From the cell containing the given text, extract its center point as [X, Y] coordinate. 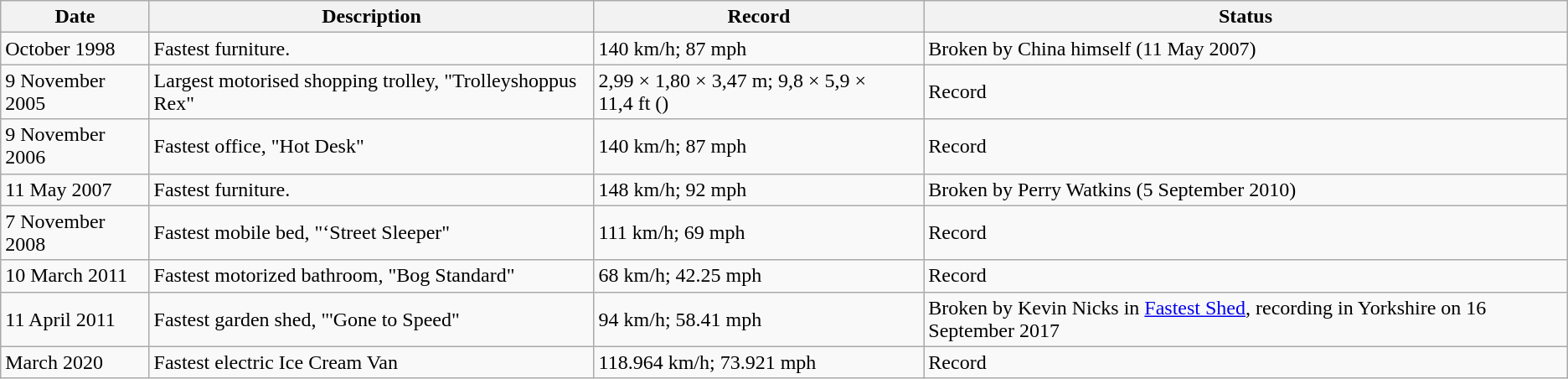
7 November 2008 [75, 233]
10 March 2011 [75, 276]
148 km/h; 92 mph [759, 189]
Broken by Kevin Nicks in Fastest Shed, recording in Yorkshire on 16 September 2017 [1246, 319]
Date [75, 17]
October 1998 [75, 49]
111 km/h; 69 mph [759, 233]
9 November 2006 [75, 146]
Broken by China himself (11 May 2007) [1246, 49]
9 November 2005 [75, 92]
94 km/h; 58.41 mph [759, 319]
Fastest mobile bed, "‘Street Sleeper" [372, 233]
Fastest garden shed, "'Gone to Speed" [372, 319]
Status [1246, 17]
Broken by Perry Watkins (5 September 2010) [1246, 189]
March 2020 [75, 362]
Largest motorised shopping trolley, "Trolleyshoppus Rex" [372, 92]
Description [372, 17]
118.964 km/h; 73.921 mph [759, 362]
Fastest motorized bathroom, "Bog Standard" [372, 276]
Fastest electric Ice Cream Van [372, 362]
Fastest office, "Hot Desk" [372, 146]
11 May 2007 [75, 189]
68 km/h; 42.25 mph [759, 276]
2,99 × 1,80 × 3,47 m; 9,8 × 5,9 × 11,4 ft () [759, 92]
11 April 2011 [75, 319]
